Pinpoint the cell where the given text exists, returning its (x, y) midpoint coordinate. 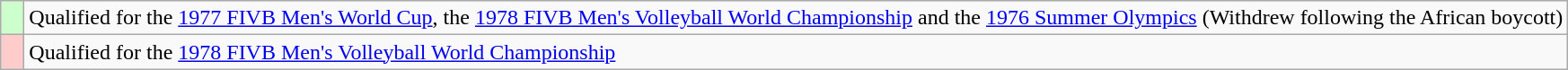
Qualified for the 1978 FIVB Men's Volleyball World Championship (796, 52)
